Return [x, y] of the center of cell containing provided text 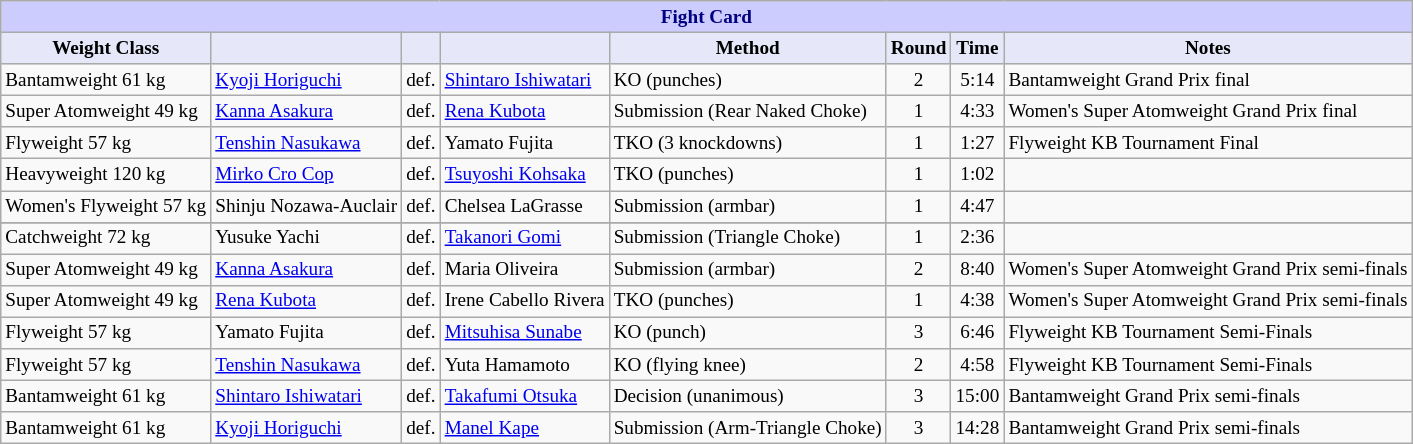
Catchweight 72 kg [106, 238]
Submission (Rear Naked Choke) [748, 111]
Takanori Gomi [524, 238]
Chelsea LaGrasse [524, 206]
Mitsuhisa Sunabe [524, 333]
15:00 [978, 396]
Decision (unanimous) [748, 396]
Yusuke Yachi [306, 238]
Flyweight KB Tournament Final [1208, 143]
14:28 [978, 428]
4:38 [978, 301]
6:46 [978, 333]
Time [978, 48]
4:47 [978, 206]
Maria Oliveira [524, 270]
Tsuyoshi Kohsaka [524, 175]
Weight Class [106, 48]
1:27 [978, 143]
8:40 [978, 270]
Shinju Nozawa-Auclair [306, 206]
Women's Super Atomweight Grand Prix final [1208, 111]
5:14 [978, 80]
1:02 [978, 175]
Submission (Arm-Triangle Choke) [748, 428]
KO (punch) [748, 333]
4:33 [978, 111]
TKO (3 knockdowns) [748, 143]
Heavyweight 120 kg [106, 175]
KO (flying knee) [748, 365]
Method [748, 48]
Round [918, 48]
Submission (Triangle Choke) [748, 238]
Yuta Hamamoto [524, 365]
Irene Cabello Rivera [524, 301]
4:58 [978, 365]
Women's Flyweight 57 kg [106, 206]
Bantamweight Grand Prix final [1208, 80]
Fight Card [706, 17]
2:36 [978, 238]
Notes [1208, 48]
Takafumi Otsuka [524, 396]
Manel Kape [524, 428]
Mirko Cro Cop [306, 175]
KO (punches) [748, 80]
